Output the [x, y] coordinate of the center of the cell containing the given text.  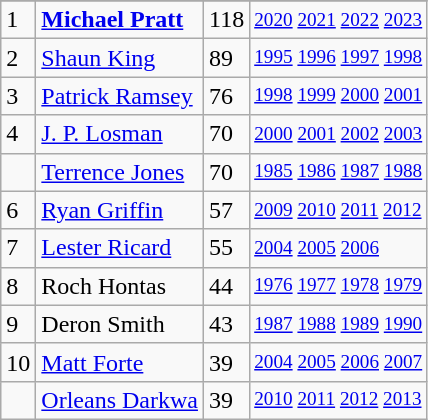
43 [226, 324]
76 [226, 96]
J. P. Losman [120, 134]
Ryan Griffin [120, 210]
2004 2005 2006 [338, 248]
8 [18, 286]
1985 1986 1987 1988 [338, 172]
Lester Ricard [120, 248]
Matt Forte [120, 362]
1998 1999 2000 2001 [338, 96]
44 [226, 286]
Terrence Jones [120, 172]
89 [226, 58]
118 [226, 20]
Deron Smith [120, 324]
Orleans Darkwa [120, 400]
4 [18, 134]
10 [18, 362]
7 [18, 248]
1987 1988 1989 1990 [338, 324]
2000 2001 2002 2003 [338, 134]
2 [18, 58]
2004 2005 2006 2007 [338, 362]
9 [18, 324]
2020 2021 2022 2023 [338, 20]
2010 2011 2012 2013 [338, 400]
1 [18, 20]
1995 1996 1997 1998 [338, 58]
Shaun King [120, 58]
57 [226, 210]
55 [226, 248]
2009 2010 2011 2012 [338, 210]
Michael Pratt [120, 20]
1976 1977 1978 1979 [338, 286]
3 [18, 96]
Patrick Ramsey [120, 96]
Roch Hontas [120, 286]
6 [18, 210]
